Capture the cell that displays the provided text and extract its (x, y) central coordinate. 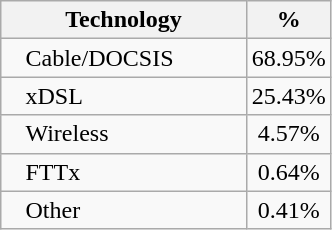
0.64% (288, 172)
25.43% (288, 96)
68.95% (288, 58)
Other (124, 210)
xDSL (124, 96)
0.41% (288, 210)
Wireless (124, 134)
% (288, 20)
Technology (124, 20)
Cable/DOCSIS (124, 58)
FTTx (124, 172)
4.57% (288, 134)
